Detect which cell encompasses the target text, then output its (x, y) center coordinate. 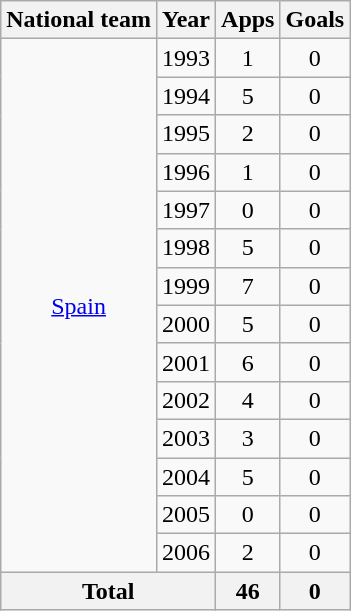
1996 (186, 172)
1994 (186, 96)
1999 (186, 286)
3 (248, 438)
Apps (248, 20)
2000 (186, 324)
Goals (315, 20)
1993 (186, 58)
Spain (79, 306)
1998 (186, 248)
2004 (186, 477)
2002 (186, 400)
7 (248, 286)
2006 (186, 553)
Year (186, 20)
1997 (186, 210)
National team (79, 20)
1995 (186, 134)
46 (248, 591)
2003 (186, 438)
2005 (186, 515)
Total (108, 591)
2001 (186, 362)
4 (248, 400)
6 (248, 362)
